Determine the (x, y) coordinate at the center of the cell enclosing the given text.  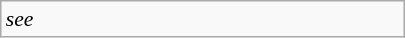
see (203, 19)
